For the text-containing cell, return its midpoint in (x, y) coordinate format. 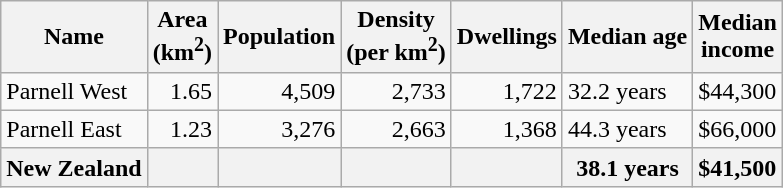
3,276 (280, 129)
Median age (627, 37)
38.1 years (627, 167)
Population (280, 37)
2,663 (396, 129)
$41,500 (738, 167)
1,368 (506, 129)
44.3 years (627, 129)
Area(km2) (182, 37)
4,509 (280, 91)
Parnell West (74, 91)
1.65 (182, 91)
2,733 (396, 91)
Medianincome (738, 37)
1,722 (506, 91)
Dwellings (506, 37)
New Zealand (74, 167)
$44,300 (738, 91)
32.2 years (627, 91)
Parnell East (74, 129)
1.23 (182, 129)
Density(per km2) (396, 37)
$66,000 (738, 129)
Name (74, 37)
